Scan for the cell matching the given text and deliver its (x, y) coordinate at center. 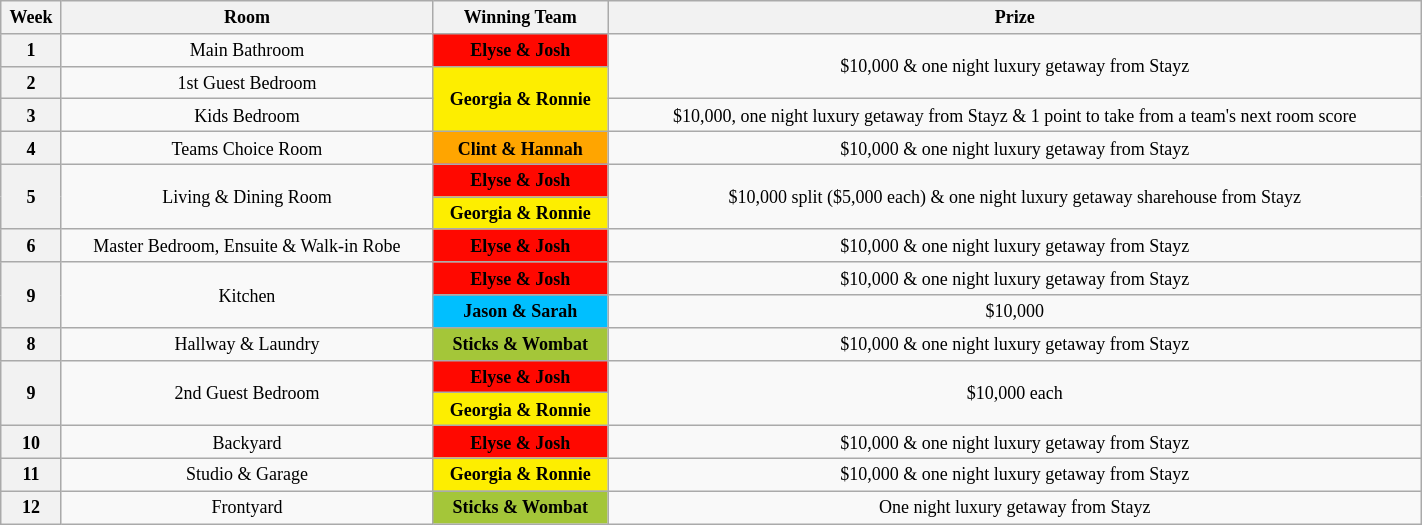
6 (32, 246)
Studio & Garage (246, 474)
Prize (1014, 18)
One night luxury getaway from Stayz (1014, 508)
Week (32, 18)
Jason & Sarah (520, 312)
Backyard (246, 442)
Hallway & Laundry (246, 344)
4 (32, 148)
Main Bathroom (246, 50)
Master Bedroom, Ensuite & Walk-in Robe (246, 246)
10 (32, 442)
Teams Choice Room (246, 148)
Kitchen (246, 294)
8 (32, 344)
$10,000 each (1014, 392)
2 (32, 82)
1st Guest Bedroom (246, 82)
$10,000 split ($5,000 each) & one night luxury getaway sharehouse from Stayz (1014, 196)
$10,000, one night luxury getaway from Stayz & 1 point to take from a team's next room score (1014, 116)
Frontyard (246, 508)
11 (32, 474)
12 (32, 508)
2nd Guest Bedroom (246, 392)
Clint & Hannah (520, 148)
5 (32, 196)
Room (246, 18)
Living & Dining Room (246, 196)
$10,000 (1014, 312)
1 (32, 50)
Winning Team (520, 18)
Kids Bedroom (246, 116)
3 (32, 116)
